From the cell containing the given text, extract its center point as [X, Y] coordinate. 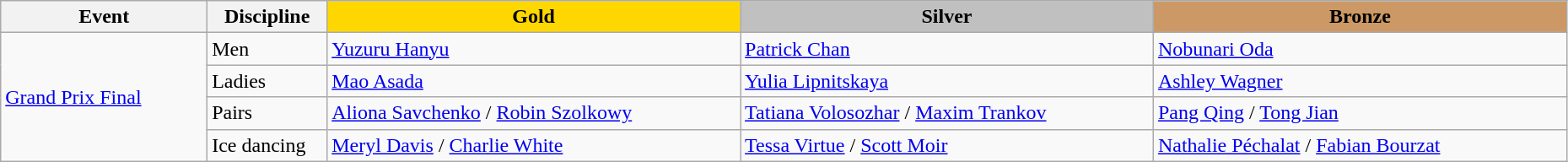
Ladies [267, 81]
Nathalie Péchalat / Fabian Bourzat [1360, 145]
Patrick Chan [947, 49]
Silver [947, 17]
Bronze [1360, 17]
Tessa Virtue / Scott Moir [947, 145]
Men [267, 49]
Pairs [267, 113]
Ashley Wagner [1360, 81]
Pang Qing / Tong Jian [1360, 113]
Yulia Lipnitskaya [947, 81]
Event [105, 17]
Aliona Savchenko / Robin Szolkowy [534, 113]
Grand Prix Final [105, 97]
Yuzuru Hanyu [534, 49]
Discipline [267, 17]
Gold [534, 17]
Mao Asada [534, 81]
Nobunari Oda [1360, 49]
Ice dancing [267, 145]
Meryl Davis / Charlie White [534, 145]
Tatiana Volosozhar / Maxim Trankov [947, 113]
